Find where the given text appears and provide that cell's center as (x, y) coordinate. 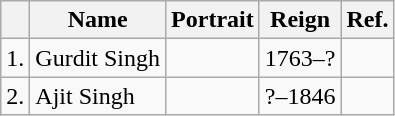
Ajit Singh (98, 96)
?–1846 (300, 96)
Reign (300, 20)
Ref. (368, 20)
1763–? (300, 58)
1. (16, 58)
2. (16, 96)
Gurdit Singh (98, 58)
Name (98, 20)
Portrait (213, 20)
